From the cell containing the given text, extract its center point as (x, y) coordinate. 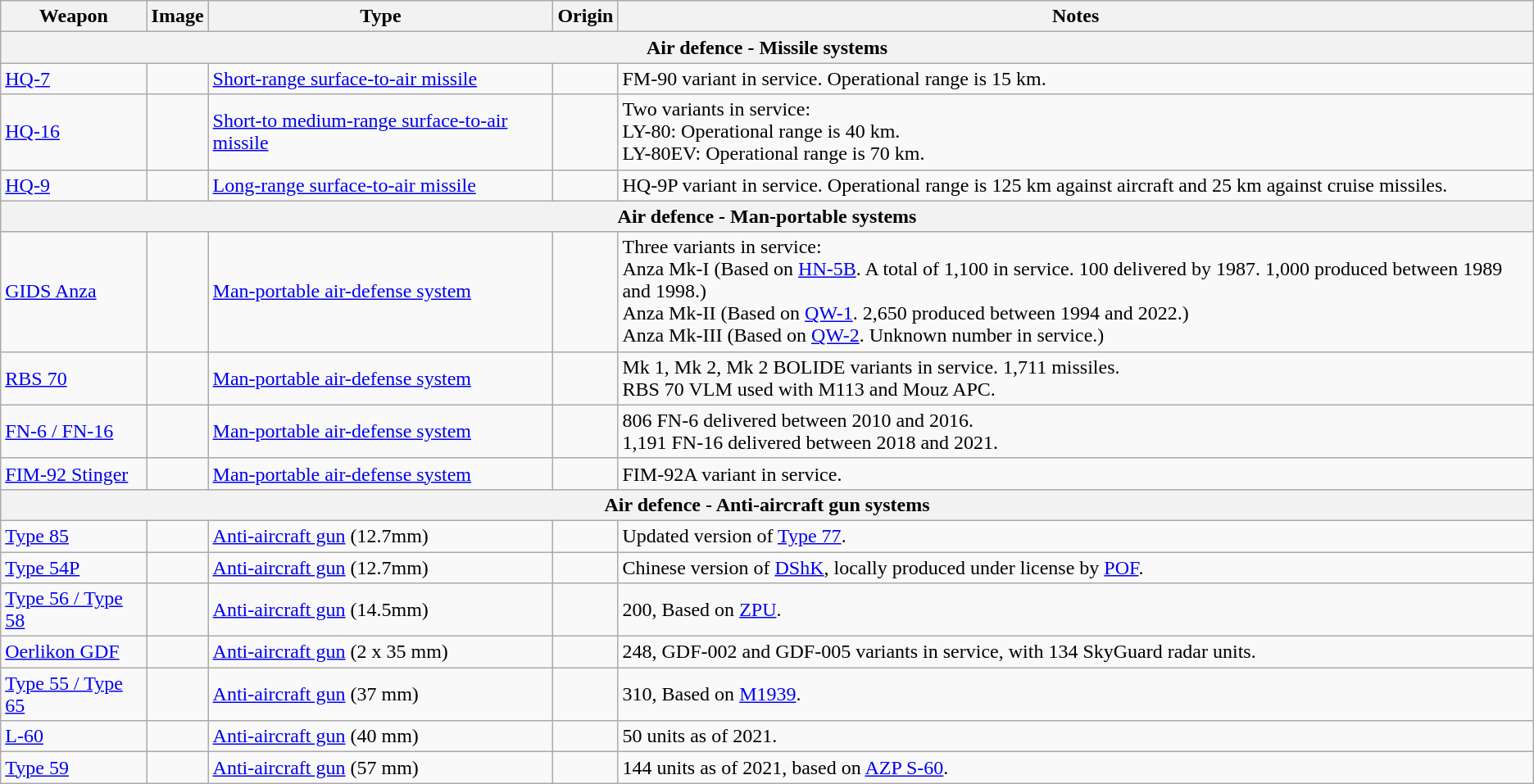
HQ-7 (74, 79)
Two variants in service:LY-80: Operational range is 40 km. LY-80EV: Operational range is 70 km. (1075, 132)
HQ-9P variant in service. Operational range is 125 km against aircraft and 25 km against cruise missiles. (1075, 185)
Long-range surface-to-air missile (380, 185)
Anti-aircraft gun (37 mm) (380, 695)
Air defence - Man-portable systems (767, 216)
FIM-92 Stinger (74, 474)
Short-range surface-to-air missile (380, 79)
HQ-16 (74, 132)
HQ-9 (74, 185)
FM-90 variant in service. Operational range is 15 km. (1075, 79)
Anti-aircraft gun (14.5mm) (380, 610)
Origin (585, 16)
Anti-aircraft gun (2 x 35 mm) (380, 652)
144 units as of 2021, based on AZP S-60. (1075, 768)
310, Based on M1939. (1075, 695)
Type 55 / Type 65 (74, 695)
Short-to medium-range surface-to-air missile (380, 132)
Mk 1, Mk 2, Mk 2 BOLIDE variants in service. 1,711 missiles.RBS 70 VLM used with M113 and Mouz APC. (1075, 378)
Anti-aircraft gun (57 mm) (380, 768)
FIM-92A variant in service. (1075, 474)
L-60 (74, 736)
Anti-aircraft gun (40 mm) (380, 736)
806 FN-6 delivered between 2010 and 2016. 1,191 FN-16 delivered between 2018 and 2021. (1075, 431)
Weapon (74, 16)
Air defence - Anti-aircraft gun systems (767, 505)
Notes (1075, 16)
50 units as of 2021. (1075, 736)
GIDS Anza (74, 292)
Oerlikon GDF (74, 652)
RBS 70 (74, 378)
248, GDF-002 and GDF-005 variants in service, with 134 SkyGuard radar units. (1075, 652)
Type 59 (74, 768)
Type 56 / Type 58 (74, 610)
FN-6 / FN-16 (74, 431)
Type 54P (74, 568)
Updated version of Type 77. (1075, 536)
200, Based on ZPU. (1075, 610)
Image (177, 16)
Air defence - Missile systems (767, 48)
Type 85 (74, 536)
Type (380, 16)
Chinese version of DShK, locally produced under license by POF. (1075, 568)
